Identify which cell holds the provided text, then report its (X, Y) central coordinate. 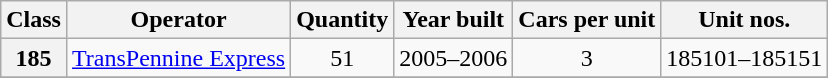
TransPennine Express (178, 58)
Operator (178, 20)
3 (587, 58)
Quantity (342, 20)
Cars per unit (587, 20)
185101–185151 (744, 58)
185 (34, 58)
Unit nos. (744, 20)
2005–2006 (454, 58)
51 (342, 58)
Year built (454, 20)
Class (34, 20)
